Output the [X, Y] coordinate of the center of the cell containing the given text.  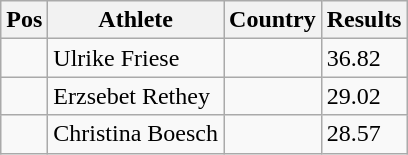
Results [364, 20]
36.82 [364, 58]
Christina Boesch [136, 134]
29.02 [364, 96]
Ulrike Friese [136, 58]
Athlete [136, 20]
Pos [24, 20]
Erzsebet Rethey [136, 96]
Country [273, 20]
28.57 [364, 134]
